From the cell containing the given text, extract its center point as [x, y] coordinate. 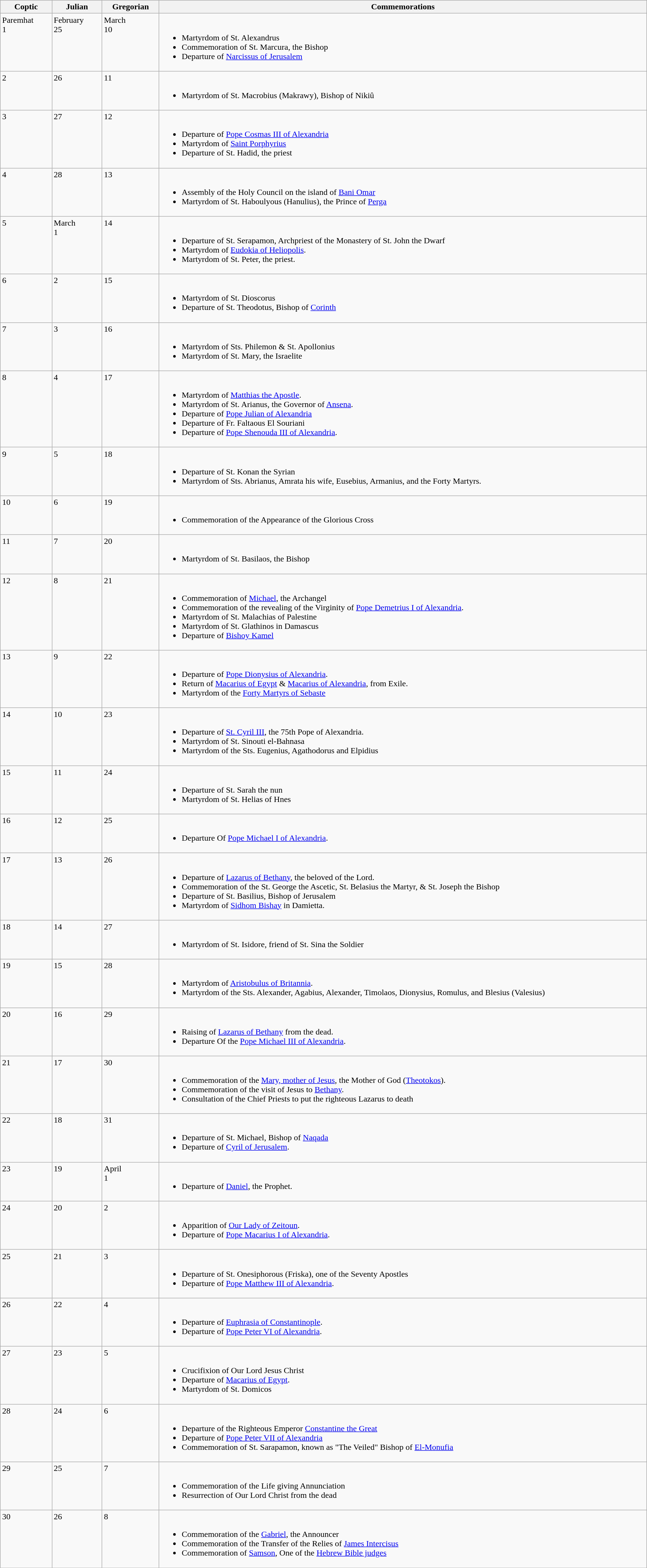
Martyrdom of Sts. Philemon & St. ApolloniusMartyrdom of St. Mary, the Israelite [403, 347]
Departure of St. Cyril III, the 75th Pope of Alexandria.Martyrdom of St. Sinouti el-BahnasaMartyrdom of the Sts. Eugenius, Agathodorus and Elpidius [403, 737]
Departure of St. Sarah the nunMartyrdom of St. Helias of Hnes [403, 790]
Commemoration of the Life giving AnnunciationResurrection of Our Lord Christ from the dead [403, 1486]
Departure of St. Michael, Bishop of NaqadaDeparture of Cyril of Jerusalem. [403, 1138]
Apparition of Our Lady of Zeitoun.Departure of Pope Macarius I of Alexandria. [403, 1225]
Departure of St. Onesiphorous (Friska), one of the Seventy ApostlesDeparture of Pope Matthew III of Alexandria. [403, 1274]
March10 [131, 42]
Departure of Pope Cosmas III of AlexandriaMartyrdom of Saint PorphyriusDeparture of St. Hadid, the priest [403, 139]
April1 [131, 1182]
Departure of Euphrasia of Constantinople.Departure of Pope Peter VI of Alexandria. [403, 1322]
Departure of St. Serapamon, Archpriest of the Monastery of St. John the DwarfMartyrdom of Eudokia of Heliopolis.Martyrdom of St. Peter, the priest. [403, 245]
Martyrdom of Aristobulus of Britannia.Martyrdom of the Sts. Alexander, Agabius, Alexander, Timolaos, Dionysius, Romulus, and Blesius (Valesius) [403, 983]
Paremhat1 [26, 42]
Julian [77, 7]
Raising of Lazarus of Bethany from the dead.Departure Of the Pope Michael III of Alexandria. [403, 1032]
Departure Of Pope Michael I of Alexandria. [403, 833]
Martyrdom of St. DioscorusDeparture of St. Theodotus, Bishop of Corinth [403, 298]
Commemorations [403, 7]
Crucifixion of Our Lord Jesus ChristDeparture of Macarius of Egypt.Martyrdom of St. Domicos [403, 1375]
February25 [77, 42]
Departure of St. Konan the SyrianMartyrdom of Sts. Abrianus, Amrata his wife, Eusebius, Armanius, and the Forty Martyrs. [403, 471]
Martyrdom of St. Isidore, friend of St. Sina the Soldier [403, 940]
Martyrdom of St. Macrobius (Makrawy), Bishop of Nikiû [403, 91]
March1 [77, 245]
Departure of Daniel, the Prophet. [403, 1182]
Martyrdom of St. Basilaos, the Bishop [403, 554]
Gregorian [131, 7]
31 [131, 1138]
Coptic [26, 7]
Commemoration of the Appearance of the Glorious Cross [403, 515]
Assembly of the Holy Council on the island of Bani OmarMartyrdom of St. Haboulyous (Hanulius), the Prince of Perga [403, 192]
Departure of Pope Dionysius of Alexandria.Return of Macarius of Egypt & Macarius of Alexandria, from Exile.Martyrdom of the Forty Martyrs of Sebaste [403, 679]
Martyrdom of St. AlexandrusCommemoration of St. Marcura, the BishopDeparture of Narcissus of Jerusalem [403, 42]
